Detect which cell encompasses the target text, then output its (x, y) center coordinate. 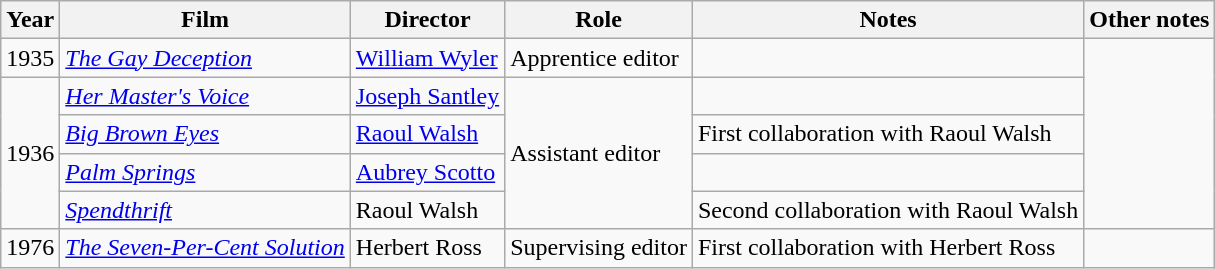
Director (427, 20)
Spendthrift (206, 210)
Other notes (1150, 20)
Film (206, 20)
The Seven-Per-Cent Solution (206, 248)
Notes (888, 20)
1936 (30, 153)
Joseph Santley (427, 96)
Her Master's Voice (206, 96)
Year (30, 20)
Assistant editor (599, 153)
Role (599, 20)
Supervising editor (599, 248)
Big Brown Eyes (206, 134)
Palm Springs (206, 172)
William Wyler (427, 58)
Herbert Ross (427, 248)
Apprentice editor (599, 58)
First collaboration with Raoul Walsh (888, 134)
The Gay Deception (206, 58)
1976 (30, 248)
1935 (30, 58)
First collaboration with Herbert Ross (888, 248)
Aubrey Scotto (427, 172)
Second collaboration with Raoul Walsh (888, 210)
